Determine the (X, Y) coordinate at the center of the cell enclosing the given text.  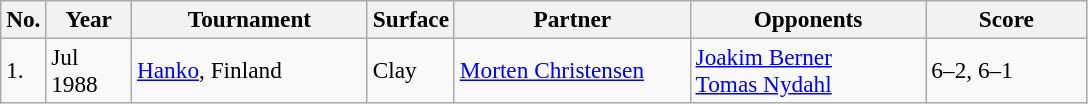
Year (89, 19)
Hanko, Finland (250, 70)
Score (1006, 19)
Joakim Berner Tomas Nydahl (808, 70)
Partner (572, 19)
6–2, 6–1 (1006, 70)
1. (24, 70)
Tournament (250, 19)
Opponents (808, 19)
Clay (410, 70)
No. (24, 19)
Surface (410, 19)
Morten Christensen (572, 70)
Jul 1988 (89, 70)
